Capture the cell that displays the provided text and extract its (x, y) central coordinate. 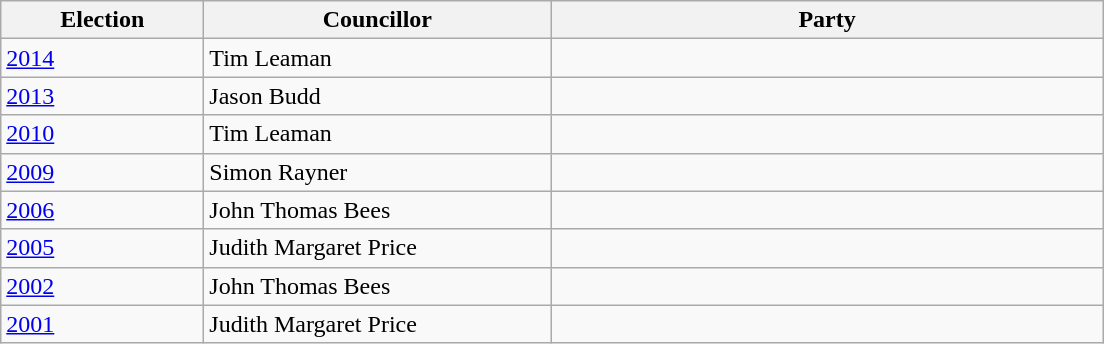
2002 (102, 286)
Election (102, 20)
2014 (102, 58)
2006 (102, 210)
Party (827, 20)
2013 (102, 96)
Councillor (378, 20)
Simon Rayner (378, 172)
2001 (102, 324)
2010 (102, 134)
2005 (102, 248)
Jason Budd (378, 96)
2009 (102, 172)
